Pinpoint the cell where the given text exists, returning its (x, y) midpoint coordinate. 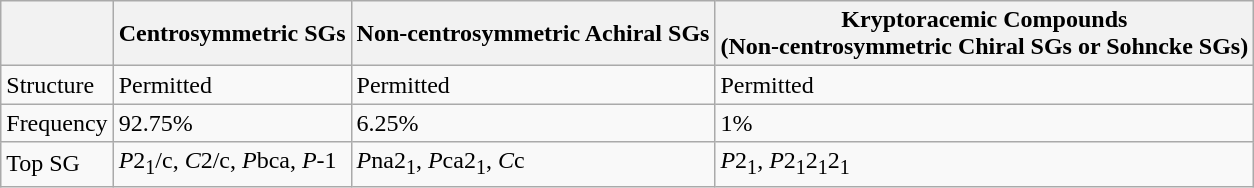
Centrosymmetric SGs (232, 34)
Kryptoracemic Compounds(Non-centrosymmetric Chiral SGs or Sohncke SGs) (984, 34)
Structure (57, 85)
1% (984, 123)
Pna21, Pca21, Cc (533, 164)
P21/c, C2/c, Pbca, P-1 (232, 164)
Non-centrosymmetric Achiral SGs (533, 34)
Top SG (57, 164)
92.75% (232, 123)
6.25% (533, 123)
P21, P212121 (984, 164)
Frequency (57, 123)
